Determine the [x, y] coordinate at the center of the cell enclosing the given text.  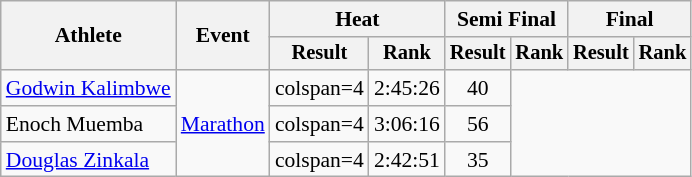
40 [478, 88]
Marathon [223, 124]
3:06:16 [407, 124]
56 [478, 124]
Semi Final [506, 19]
2:45:26 [407, 88]
Athlete [88, 36]
Godwin Kalimbwe [88, 88]
Enoch Muemba [88, 124]
Event [223, 36]
Heat [358, 19]
Final [630, 19]
